Pinpoint the cell where the given text exists, returning its [X, Y] midpoint coordinate. 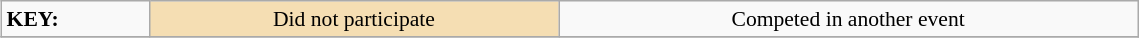
Did not participate [354, 19]
KEY: [76, 19]
Competed in another event [848, 19]
